For the text-containing cell, return its midpoint in (x, y) coordinate format. 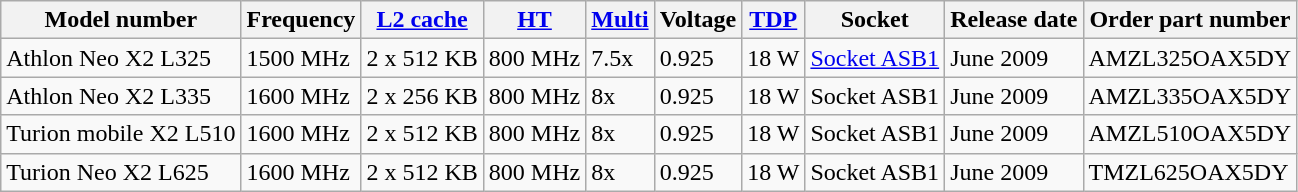
AMZL510OAX5DY (1190, 134)
L2 cache (422, 20)
TMZL625OAX5DY (1190, 172)
2 x 256 KB (422, 96)
Multi (620, 20)
Release date (1014, 20)
Athlon Neo X2 L335 (121, 96)
Order part number (1190, 20)
AMZL335OAX5DY (1190, 96)
Model number (121, 20)
Frequency (301, 20)
Athlon Neo X2 L325 (121, 58)
AMZL325OAX5DY (1190, 58)
Voltage (698, 20)
Socket (875, 20)
Turion Neo X2 L625 (121, 172)
1500 MHz (301, 58)
Turion mobile X2 L510 (121, 134)
HT (534, 20)
7.5x (620, 58)
TDP (774, 20)
